Scan for the cell matching the given text and deliver its (x, y) coordinate at center. 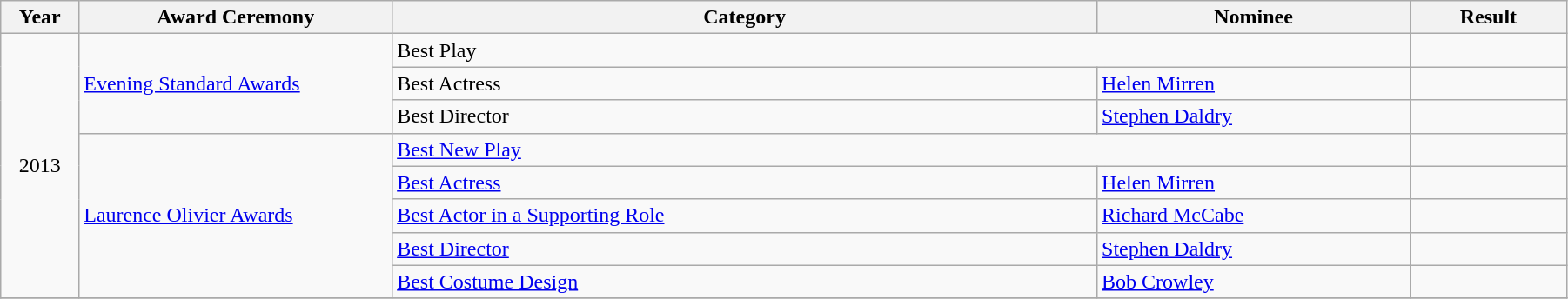
Category (745, 17)
Best Costume Design (745, 282)
Best Actor in a Supporting Role (745, 216)
Nominee (1254, 17)
Laurence Olivier Awards (236, 216)
2013 (40, 166)
Richard McCabe (1254, 216)
Bob Crowley (1254, 282)
Result (1488, 17)
Evening Standard Awards (236, 83)
Best Play (901, 50)
Award Ceremony (236, 17)
Best New Play (901, 149)
Year (40, 17)
